Locate the cell with the specified text and output its (x, y) center coordinate. 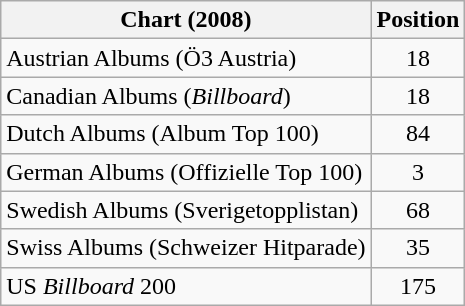
68 (418, 210)
Swiss Albums (Schweizer Hitparade) (186, 248)
Dutch Albums (Album Top 100) (186, 134)
175 (418, 286)
35 (418, 248)
Chart (2008) (186, 20)
84 (418, 134)
Canadian Albums (Billboard) (186, 96)
German Albums (Offizielle Top 100) (186, 172)
Position (418, 20)
Austrian Albums (Ö3 Austria) (186, 58)
3 (418, 172)
Swedish Albums (Sverigetopplistan) (186, 210)
US Billboard 200 (186, 286)
